Determine the [X, Y] coordinate at the center of the cell enclosing the given text.  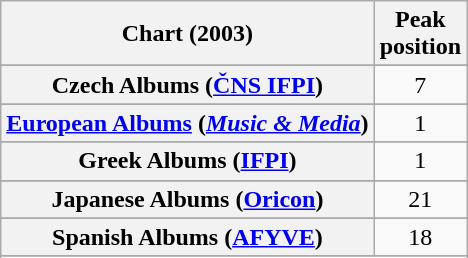
Peakposition [420, 34]
Japanese Albums (Oricon) [188, 199]
18 [420, 237]
Czech Albums (ČNS IFPI) [188, 85]
7 [420, 85]
Spanish Albums (AFYVE) [188, 237]
European Albums (Music & Media) [188, 123]
Chart (2003) [188, 34]
Greek Albums (IFPI) [188, 161]
21 [420, 199]
